Determine the (X, Y) coordinate at the center of the cell enclosing the given text.  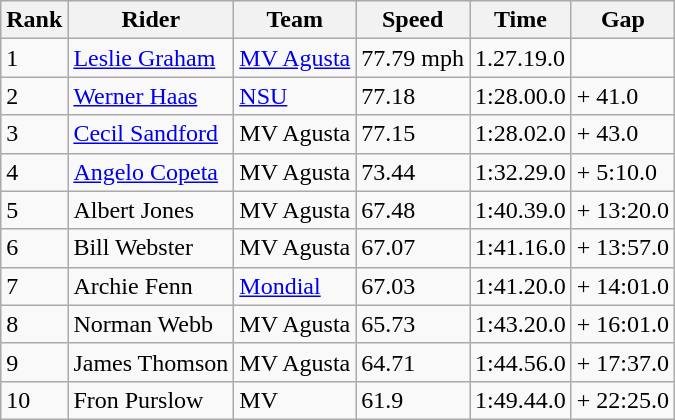
8 (34, 324)
77.15 (413, 134)
67.48 (413, 210)
1:49.44.0 (521, 400)
1:32.29.0 (521, 172)
+ 14:01.0 (622, 286)
Rank (34, 20)
1:28.00.0 (521, 96)
77.18 (413, 96)
Werner Haas (151, 96)
64.71 (413, 362)
67.03 (413, 286)
NSU (295, 96)
10 (34, 400)
+ 13:57.0 (622, 248)
7 (34, 286)
Gap (622, 20)
+ 22:25.0 (622, 400)
61.9 (413, 400)
+ 16:01.0 (622, 324)
6 (34, 248)
3 (34, 134)
2 (34, 96)
+ 5:10.0 (622, 172)
77.79 mph (413, 58)
1:41.16.0 (521, 248)
Albert Jones (151, 210)
1.27.19.0 (521, 58)
9 (34, 362)
1:44.56.0 (521, 362)
Mondial (295, 286)
Rider (151, 20)
Fron Purslow (151, 400)
1:41.20.0 (521, 286)
+ 13:20.0 (622, 210)
Cecil Sandford (151, 134)
James Thomson (151, 362)
Team (295, 20)
+ 17:37.0 (622, 362)
+ 43.0 (622, 134)
Leslie Graham (151, 58)
Speed (413, 20)
Time (521, 20)
5 (34, 210)
67.07 (413, 248)
73.44 (413, 172)
65.73 (413, 324)
MV (295, 400)
1:40.39.0 (521, 210)
+ 41.0 (622, 96)
4 (34, 172)
Angelo Copeta (151, 172)
Bill Webster (151, 248)
1 (34, 58)
1:28.02.0 (521, 134)
1:43.20.0 (521, 324)
Archie Fenn (151, 286)
Norman Webb (151, 324)
